Identify which cell holds the provided text, then report its (x, y) central coordinate. 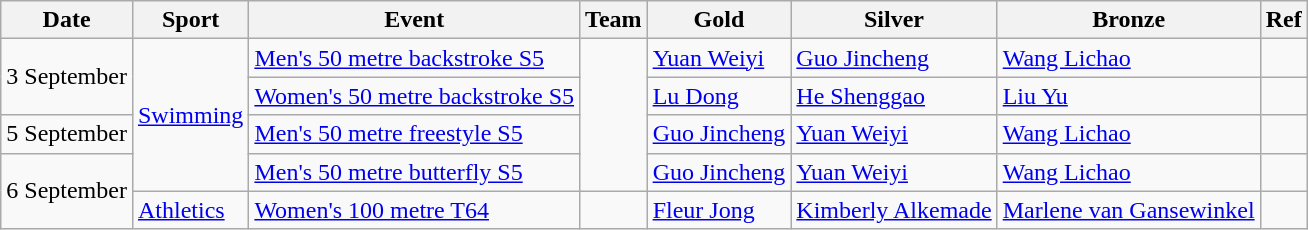
Bronze (1128, 20)
Fleur Jong (719, 210)
Men's 50 metre backstroke S5 (414, 58)
Team (614, 20)
Marlene van Gansewinkel (1128, 210)
Athletics (190, 210)
Sport (190, 20)
Women's 50 metre backstroke S5 (414, 96)
Date (67, 20)
He Shenggao (894, 96)
Lu Dong (719, 96)
Liu Yu (1128, 96)
3 September (67, 77)
Ref (1284, 20)
Event (414, 20)
Gold (719, 20)
Kimberly Alkemade (894, 210)
6 September (67, 191)
Women's 100 metre T64 (414, 210)
5 September (67, 134)
Swimming (190, 115)
Men's 50 metre butterfly S5 (414, 172)
Silver (894, 20)
Men's 50 metre freestyle S5 (414, 134)
